Locate the cell with the specified text and output its (X, Y) center coordinate. 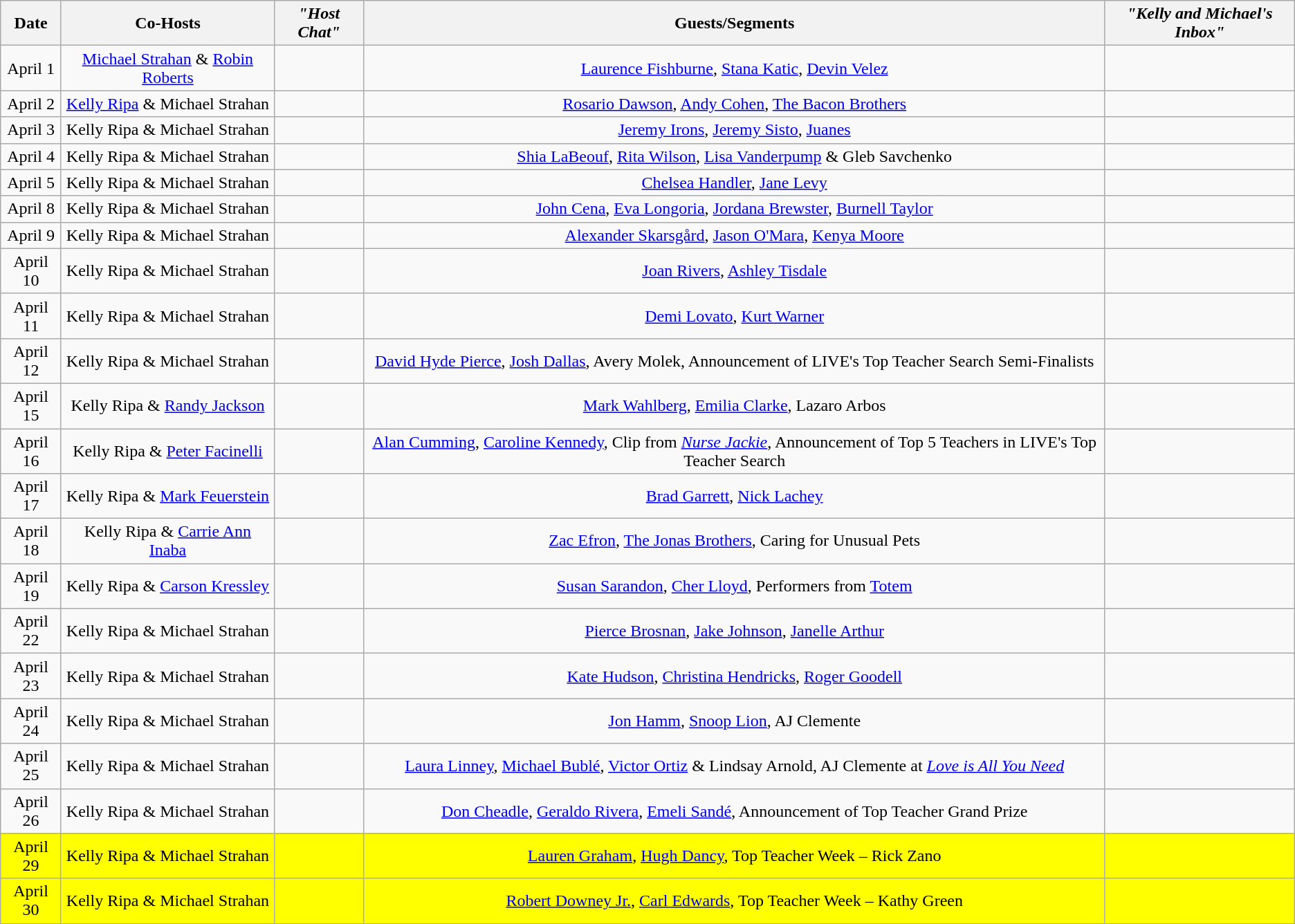
"Kelly and Michael's Inbox" (1200, 24)
"Host Chat" (320, 24)
Brad Garrett, Nick Lachey (735, 497)
April 30 (31, 900)
April 3 (31, 130)
Guests/Segments (735, 24)
Jon Hamm, Snoop Lion, AJ Clemente (735, 721)
April 18 (31, 541)
April 8 (31, 209)
April 26 (31, 811)
April 10 (31, 271)
April 4 (31, 156)
April 23 (31, 676)
Alexander Skarsgård, Jason O'Mara, Kenya Moore (735, 235)
April 22 (31, 631)
April 1 (31, 68)
April 29 (31, 856)
Kelly Ripa & Carson Kressley (167, 586)
Lauren Graham, Hugh Dancy, Top Teacher Week – Rick Zano (735, 856)
Kelly Ripa & Mark Feuerstein (167, 497)
David Hyde Pierce, Josh Dallas, Avery Molek, Announcement of LIVE's Top Teacher Search Semi-Finalists (735, 361)
Chelsea Handler, Jane Levy (735, 183)
Kelly Ripa & Peter Facinelli (167, 451)
Kelly Ripa & Carrie Ann Inaba (167, 541)
Robert Downey Jr., Carl Edwards, Top Teacher Week – Kathy Green (735, 900)
April 16 (31, 451)
April 2 (31, 104)
Joan Rivers, Ashley Tisdale (735, 271)
Alan Cumming, Caroline Kennedy, Clip from Nurse Jackie, Announcement of Top 5 Teachers in LIVE's Top Teacher Search (735, 451)
Laura Linney, Michael Bublé, Victor Ortiz & Lindsay Arnold, AJ Clemente at Love is All You Need (735, 766)
Jeremy Irons, Jeremy Sisto, Juanes (735, 130)
April 17 (31, 497)
April 9 (31, 235)
April 12 (31, 361)
April 15 (31, 405)
April 11 (31, 315)
Date (31, 24)
Mark Wahlberg, Emilia Clarke, Lazaro Arbos (735, 405)
Shia LaBeouf, Rita Wilson, Lisa Vanderpump & Gleb Savchenko (735, 156)
Susan Sarandon, Cher Lloyd, Performers from Totem (735, 586)
Kate Hudson, Christina Hendricks, Roger Goodell (735, 676)
Pierce Brosnan, Jake Johnson, Janelle Arthur (735, 631)
April 24 (31, 721)
John Cena, Eva Longoria, Jordana Brewster, Burnell Taylor (735, 209)
Michael Strahan & Robin Roberts (167, 68)
April 19 (31, 586)
Rosario Dawson, Andy Cohen, The Bacon Brothers (735, 104)
Zac Efron, The Jonas Brothers, Caring for Unusual Pets (735, 541)
Don Cheadle, Geraldo Rivera, Emeli Sandé, Announcement of Top Teacher Grand Prize (735, 811)
Kelly Ripa & Randy Jackson (167, 405)
April 5 (31, 183)
Co-Hosts (167, 24)
April 25 (31, 766)
Demi Lovato, Kurt Warner (735, 315)
Laurence Fishburne, Stana Katic, Devin Velez (735, 68)
